Extract the (x, y) coordinate from the center of the cell holding the provided text.  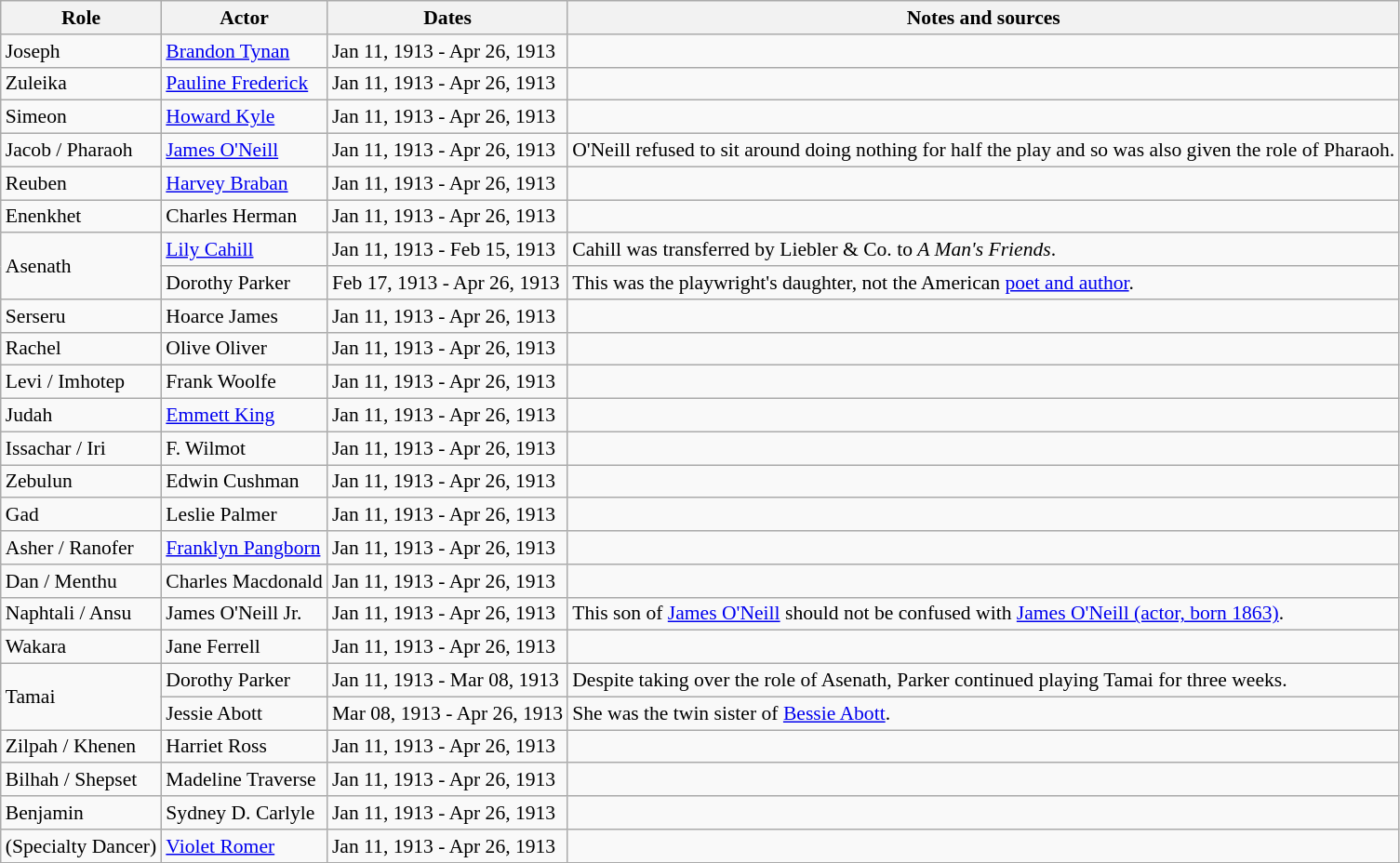
Violet Romer (244, 846)
Sydney D. Carlyle (244, 813)
Judah (82, 416)
F. Wilmot (244, 448)
Despite taking over the role of Asenath, Parker continued playing Tamai for three weeks. (983, 681)
Hoarce James (244, 316)
Benjamin (82, 813)
Zuleika (82, 84)
Tamai (82, 697)
Jacob / Pharaoh (82, 151)
Charles Herman (244, 217)
Naphtali / Ansu (82, 614)
Zebulun (82, 482)
Levi / Imhotep (82, 382)
Franklyn Pangborn (244, 548)
Serseru (82, 316)
Joseph (82, 51)
Jan 11, 1913 - Feb 15, 1913 (447, 250)
Mar 08, 1913 - Apr 26, 1913 (447, 713)
Actor (244, 18)
Notes and sources (983, 18)
Rachel (82, 349)
Howard Kyle (244, 117)
Role (82, 18)
Feb 17, 1913 - Apr 26, 1913 (447, 283)
James O'Neill (244, 151)
Zilpah / Khenen (82, 747)
This son of James O'Neill should not be confused with James O'Neill (actor, born 1863). (983, 614)
Harriet Ross (244, 747)
Olive Oliver (244, 349)
Charles Macdonald (244, 581)
Pauline Frederick (244, 84)
Edwin Cushman (244, 482)
Simeon (82, 117)
Leslie Palmer (244, 515)
Frank Woolfe (244, 382)
Jessie Abott (244, 713)
Enenkhet (82, 217)
Bilhah / Shepset (82, 780)
Asher / Ranofer (82, 548)
James O'Neill Jr. (244, 614)
This was the playwright's daughter, not the American poet and author. (983, 283)
O'Neill refused to sit around doing nothing for half the play and so was also given the role of Pharaoh. (983, 151)
Jan 11, 1913 - Mar 08, 1913 (447, 681)
Harvey Braban (244, 183)
Emmett King (244, 416)
She was the twin sister of Bessie Abott. (983, 713)
Asenath (82, 266)
Brandon Tynan (244, 51)
Lily Cahill (244, 250)
Wakara (82, 647)
Dates (447, 18)
Madeline Traverse (244, 780)
Reuben (82, 183)
(Specialty Dancer) (82, 846)
Cahill was transferred by Liebler & Co. to A Man's Friends. (983, 250)
Dan / Menthu (82, 581)
Jane Ferrell (244, 647)
Issachar / Iri (82, 448)
Gad (82, 515)
